For the text-containing cell, return its midpoint in [x, y] coordinate format. 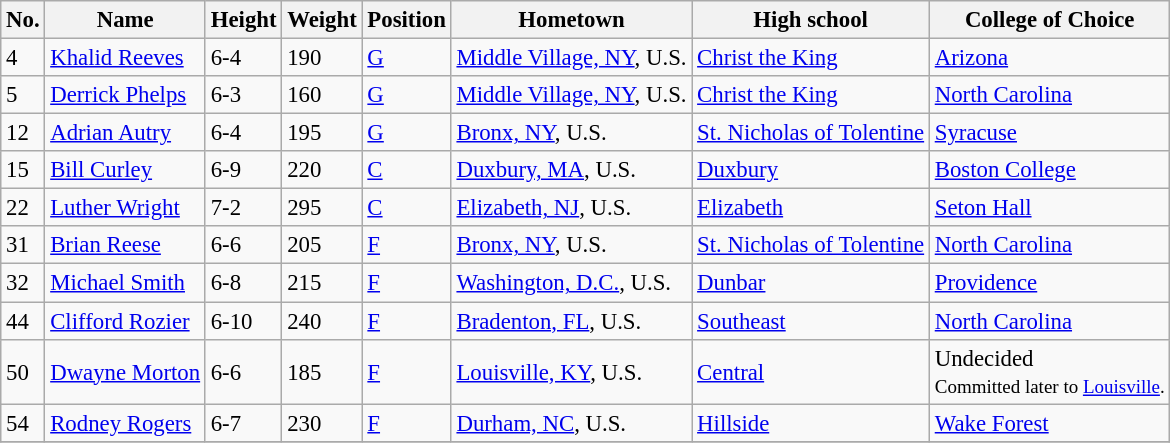
Elizabeth, NJ, U.S. [572, 208]
5 [23, 95]
240 [322, 321]
No. [23, 20]
215 [322, 283]
Khalid Reeves [126, 58]
Hillside [811, 423]
High school [811, 20]
6-10 [243, 321]
15 [23, 170]
Boston College [1050, 170]
Derrick Phelps [126, 95]
Brian Reese [126, 245]
Durham, NC, U.S. [572, 423]
Southeast [811, 321]
185 [322, 372]
College of Choice [1050, 20]
Bill Curley [126, 170]
31 [23, 245]
Position [406, 20]
6-3 [243, 95]
Weight [322, 20]
UndecidedCommitted later to Louisville. [1050, 372]
Clifford Rozier [126, 321]
Washington, D.C., U.S. [572, 283]
Height [243, 20]
Seton Hall [1050, 208]
4 [23, 58]
6-8 [243, 283]
12 [23, 133]
44 [23, 321]
Duxbury [811, 170]
295 [322, 208]
7-2 [243, 208]
Hometown [572, 20]
50 [23, 372]
Wake Forest [1050, 423]
Dwayne Morton [126, 372]
Louisville, KY, U.S. [572, 372]
Bradenton, FL, U.S. [572, 321]
Arizona [1050, 58]
205 [322, 245]
Duxbury, MA, U.S. [572, 170]
54 [23, 423]
Michael Smith [126, 283]
Elizabeth [811, 208]
Rodney Rogers [126, 423]
32 [23, 283]
Adrian Autry [126, 133]
Syracuse [1050, 133]
230 [322, 423]
6-9 [243, 170]
160 [322, 95]
Dunbar [811, 283]
Providence [1050, 283]
22 [23, 208]
Name [126, 20]
220 [322, 170]
195 [322, 133]
Luther Wright [126, 208]
6-7 [243, 423]
Central [811, 372]
190 [322, 58]
